Capture the cell that displays the provided text and extract its [X, Y] central coordinate. 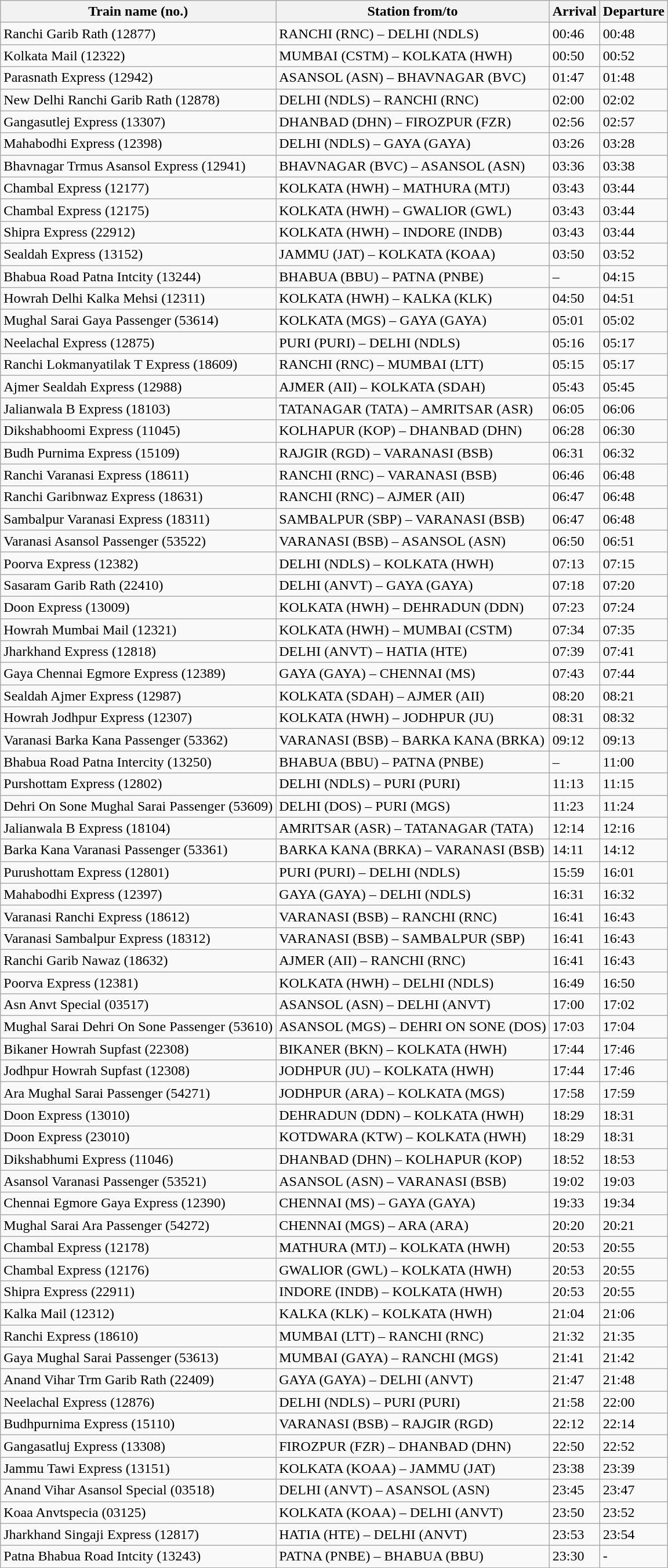
15:59 [574, 872]
MUMBAI (LTT) – RANCHI (RNC) [413, 1335]
16:50 [633, 983]
Doon Express (13009) [138, 607]
23:52 [633, 1512]
03:28 [633, 144]
VARANASI (BSB) – RANCHI (RNC) [413, 916]
Shipra Express (22911) [138, 1291]
23:39 [633, 1468]
Mahabodhi Express (12398) [138, 144]
Bhavnagar Trmus Asansol Express (12941) [138, 166]
KOLKATA (HWH) – DELHI (NDLS) [413, 983]
06:30 [633, 431]
DELHI (DOS) – PURI (MGS) [413, 806]
22:52 [633, 1446]
09:13 [633, 740]
04:51 [633, 299]
Dikshabhumi Express (11046) [138, 1159]
BHAVNAGAR (BVC) – ASANSOL (ASN) [413, 166]
DELHI (NDLS) – KOLKATA (HWH) [413, 563]
07:24 [633, 607]
05:45 [633, 387]
22:12 [574, 1424]
KOLHAPUR (KOP) – DHANBAD (DHN) [413, 431]
Ranchi Lokmanyatilak T Express (18609) [138, 365]
12:16 [633, 828]
JODHPUR (JU) – KOLKATA (HWH) [413, 1071]
07:15 [633, 563]
DELHI (NDLS) – RANCHI (RNC) [413, 100]
08:31 [574, 718]
SAMBALPUR (SBP) – VARANASI (BSB) [413, 519]
AJMER (AII) – KOLKATA (SDAH) [413, 387]
16:31 [574, 894]
17:03 [574, 1027]
19:02 [574, 1181]
16:32 [633, 894]
DELHI (ANVT) – HATIA (HTE) [413, 652]
03:36 [574, 166]
Jodhpur Howrah Supfast (12308) [138, 1071]
11:23 [574, 806]
Koaa Anvtspecia (03125) [138, 1512]
16:49 [574, 983]
Mughal Sarai Gaya Passenger (53614) [138, 321]
02:56 [574, 122]
07:43 [574, 674]
00:52 [633, 56]
Doon Express (23010) [138, 1137]
01:47 [574, 78]
23:45 [574, 1490]
Jalianwala B Express (18103) [138, 409]
ASANSOL (ASN) – BHAVNAGAR (BVC) [413, 78]
INDORE (INDB) – KOLKATA (HWH) [413, 1291]
19:34 [633, 1203]
Ranchi Varanasi Express (18611) [138, 475]
MATHURA (MTJ) – KOLKATA (HWH) [413, 1247]
Kolkata Mail (12322) [138, 56]
21:47 [574, 1380]
Gangasutlej Express (13307) [138, 122]
Station from/to [413, 12]
AMRITSAR (ASR) – TATANAGAR (TATA) [413, 828]
06:31 [574, 453]
Mahabodhi Express (12397) [138, 894]
Sambalpur Varanasi Express (18311) [138, 519]
Doon Express (13010) [138, 1115]
Jharkhand Express (12818) [138, 652]
09:12 [574, 740]
Varanasi Asansol Passenger (53522) [138, 541]
Jammu Tawi Express (13151) [138, 1468]
Sealdah Ajmer Express (12987) [138, 696]
Howrah Delhi Kalka Mehsi (12311) [138, 299]
21:41 [574, 1358]
KOLKATA (HWH) – KALKA (KLK) [413, 299]
Asn Anvt Special (03517) [138, 1005]
KOLKATA (HWH) – MATHURA (MTJ) [413, 188]
Anand Vihar Asansol Special (03518) [138, 1490]
08:21 [633, 696]
JODHPUR (ARA) – KOLKATA (MGS) [413, 1093]
21:35 [633, 1335]
11:13 [574, 784]
KOLKATA (HWH) – GWALIOR (GWL) [413, 210]
23:54 [633, 1534]
Kalka Mail (12312) [138, 1313]
KOLKATA (HWH) – DEHRADUN (DDN) [413, 607]
DHANBAD (DHN) – KOLHAPUR (KOP) [413, 1159]
PATNA (PNBE) – BHABUA (BBU) [413, 1556]
Chambal Express (12176) [138, 1269]
MUMBAI (GAYA) – RANCHI (MGS) [413, 1358]
23:30 [574, 1556]
DEHRADUN (DDN) – KOLKATA (HWH) [413, 1115]
07:39 [574, 652]
JAMMU (JAT) – KOLKATA (KOAA) [413, 254]
BIKANER (BKN) – KOLKATA (HWH) [413, 1049]
11:00 [633, 762]
Patna Bhabua Road Intcity (13243) [138, 1556]
07:20 [633, 585]
Poorva Express (12381) [138, 983]
DELHI (ANVT) – GAYA (GAYA) [413, 585]
06:51 [633, 541]
17:04 [633, 1027]
Departure [633, 12]
05:01 [574, 321]
21:32 [574, 1335]
Ara Mughal Sarai Passenger (54271) [138, 1093]
21:58 [574, 1402]
05:15 [574, 365]
KOLKATA (HWH) – JODHPUR (JU) [413, 718]
Varanasi Barka Kana Passenger (53362) [138, 740]
07:44 [633, 674]
Budh Purnima Express (15109) [138, 453]
07:18 [574, 585]
Arrival [574, 12]
06:46 [574, 475]
22:00 [633, 1402]
Gaya Chennai Egmore Express (12389) [138, 674]
Howrah Mumbai Mail (12321) [138, 629]
Neelachal Express (12875) [138, 343]
11:15 [633, 784]
ASANSOL (ASN) – VARANASI (BSB) [413, 1181]
Gangasatluj Express (13308) [138, 1446]
RANCHI (RNC) – MUMBAI (LTT) [413, 365]
Ajmer Sealdah Express (12988) [138, 387]
05:16 [574, 343]
Budhpurnima Express (15110) [138, 1424]
17:58 [574, 1093]
06:05 [574, 409]
05:02 [633, 321]
19:33 [574, 1203]
23:38 [574, 1468]
Poorva Express (12382) [138, 563]
VARANASI (BSB) – SAMBALPUR (SBP) [413, 938]
03:52 [633, 254]
Shipra Express (22912) [138, 232]
DHANBAD (DHN) – FIROZPUR (FZR) [413, 122]
Mughal Sarai Ara Passenger (54272) [138, 1225]
16:01 [633, 872]
20:20 [574, 1225]
00:46 [574, 34]
Purshottam Express (12802) [138, 784]
14:12 [633, 850]
Purushottam Express (12801) [138, 872]
Jharkhand Singaji Express (12817) [138, 1534]
Sasaram Garib Rath (22410) [138, 585]
GAYA (GAYA) – CHENNAI (MS) [413, 674]
17:02 [633, 1005]
GAYA (GAYA) – DELHI (ANVT) [413, 1380]
Bhabua Road Patna Intcity (13244) [138, 277]
FIROZPUR (FZR) – DHANBAD (DHN) [413, 1446]
Varanasi Sambalpur Express (18312) [138, 938]
02:00 [574, 100]
VARANASI (BSB) – BARKA KANA (BRKA) [413, 740]
Ranchi Express (18610) [138, 1335]
DELHI (NDLS) – GAYA (GAYA) [413, 144]
11:24 [633, 806]
Ranchi Garib Rath (12877) [138, 34]
KOLKATA (KOAA) – DELHI (ANVT) [413, 1512]
02:02 [633, 100]
VARANASI (BSB) – RAJGIR (RGD) [413, 1424]
03:26 [574, 144]
New Delhi Ranchi Garib Rath (12878) [138, 100]
Neelachal Express (12876) [138, 1402]
- [633, 1556]
KOLKATA (HWH) – INDORE (INDB) [413, 232]
Barka Kana Varanasi Passenger (53361) [138, 850]
21:06 [633, 1313]
RAJGIR (RGD) – VARANASI (BSB) [413, 453]
Howrah Jodhpur Express (12307) [138, 718]
07:23 [574, 607]
Sealdah Express (13152) [138, 254]
07:34 [574, 629]
08:20 [574, 696]
HATIA (HTE) – DELHI (ANVT) [413, 1534]
21:48 [633, 1380]
Chambal Express (12178) [138, 1247]
ASANSOL (MGS) – DEHRI ON SONE (DOS) [413, 1027]
17:00 [574, 1005]
Ranchi Garib Nawaz (18632) [138, 960]
KOLKATA (KOAA) – JAMMU (JAT) [413, 1468]
KOTDWARA (KTW) – KOLKATA (HWH) [413, 1137]
KOLKATA (MGS) – GAYA (GAYA) [413, 321]
Ranchi Garibnwaz Express (18631) [138, 497]
22:14 [633, 1424]
22:50 [574, 1446]
RANCHI (RNC) – AJMER (AII) [413, 497]
06:32 [633, 453]
03:50 [574, 254]
23:47 [633, 1490]
Parasnath Express (12942) [138, 78]
08:32 [633, 718]
CHENNAI (MGS) – ARA (ARA) [413, 1225]
Bhabua Road Patna Intercity (13250) [138, 762]
Chennai Egmore Gaya Express (12390) [138, 1203]
Bikaner Howrah Supfast (22308) [138, 1049]
Dikshabhoomi Express (11045) [138, 431]
RANCHI (RNC) – DELHI (NDLS) [413, 34]
18:53 [633, 1159]
07:41 [633, 652]
KOLKATA (SDAH) – AJMER (AII) [413, 696]
ASANSOL (ASN) – DELHI (ANVT) [413, 1005]
Mughal Sarai Dehri On Sone Passenger (53610) [138, 1027]
Dehri On Sone Mughal Sarai Passenger (53609) [138, 806]
BARKA KANA (BRKA) – VARANASI (BSB) [413, 850]
Gaya Mughal Sarai Passenger (53613) [138, 1358]
MUMBAI (CSTM) – KOLKATA (HWH) [413, 56]
03:38 [633, 166]
23:53 [574, 1534]
TATANAGAR (TATA) – AMRITSAR (ASR) [413, 409]
Chambal Express (12175) [138, 210]
06:28 [574, 431]
Train name (no.) [138, 12]
21:42 [633, 1358]
DELHI (ANVT) – ASANSOL (ASN) [413, 1490]
00:50 [574, 56]
19:03 [633, 1181]
Asansol Varanasi Passenger (53521) [138, 1181]
07:35 [633, 629]
GWALIOR (GWL) – KOLKATA (HWH) [413, 1269]
RANCHI (RNC) – VARANASI (BSB) [413, 475]
VARANASI (BSB) – ASANSOL (ASN) [413, 541]
14:11 [574, 850]
04:15 [633, 277]
06:50 [574, 541]
23:50 [574, 1512]
07:13 [574, 563]
Anand Vihar Trm Garib Rath (22409) [138, 1380]
21:04 [574, 1313]
00:48 [633, 34]
GAYA (GAYA) – DELHI (NDLS) [413, 894]
KALKA (KLK) – KOLKATA (HWH) [413, 1313]
KOLKATA (HWH) – MUMBAI (CSTM) [413, 629]
06:06 [633, 409]
17:59 [633, 1093]
20:21 [633, 1225]
Jalianwala B Express (18104) [138, 828]
18:52 [574, 1159]
CHENNAI (MS) – GAYA (GAYA) [413, 1203]
12:14 [574, 828]
Varanasi Ranchi Express (18612) [138, 916]
04:50 [574, 299]
Chambal Express (12177) [138, 188]
02:57 [633, 122]
05:43 [574, 387]
01:48 [633, 78]
AJMER (AII) – RANCHI (RNC) [413, 960]
